Search for the cell housing the specified text and yield its [X, Y] center coordinate. 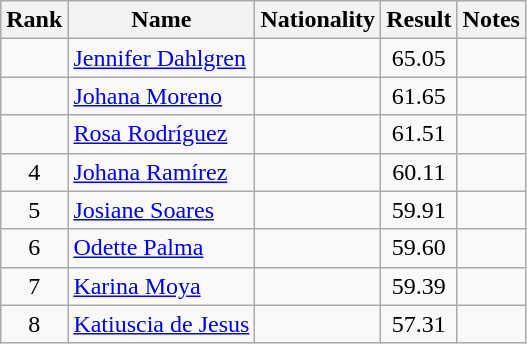
Karina Moya [162, 286]
59.60 [419, 248]
6 [34, 248]
Katiuscia de Jesus [162, 324]
59.39 [419, 286]
Rank [34, 20]
8 [34, 324]
59.91 [419, 210]
Jennifer Dahlgren [162, 58]
Josiane Soares [162, 210]
60.11 [419, 172]
61.51 [419, 134]
Johana Ramírez [162, 172]
65.05 [419, 58]
4 [34, 172]
Rosa Rodríguez [162, 134]
57.31 [419, 324]
5 [34, 210]
Notes [491, 20]
61.65 [419, 96]
Johana Moreno [162, 96]
Name [162, 20]
7 [34, 286]
Result [419, 20]
Odette Palma [162, 248]
Nationality [318, 20]
